Return [x, y] of the center of cell containing provided text 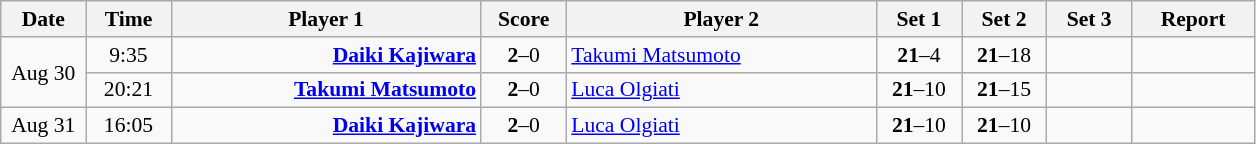
9:35 [128, 55]
Player 2 [721, 19]
Aug 30 [44, 72]
Time [128, 19]
21–4 [918, 55]
Aug 31 [44, 126]
Set 1 [918, 19]
21–18 [1004, 55]
Set 3 [1090, 19]
Report [1194, 19]
20:21 [128, 90]
21–15 [1004, 90]
Player 1 [326, 19]
Score [524, 19]
Date [44, 19]
Set 2 [1004, 19]
16:05 [128, 126]
